Return the (x, y) coordinate for the center point of the cell that contains the specified text.  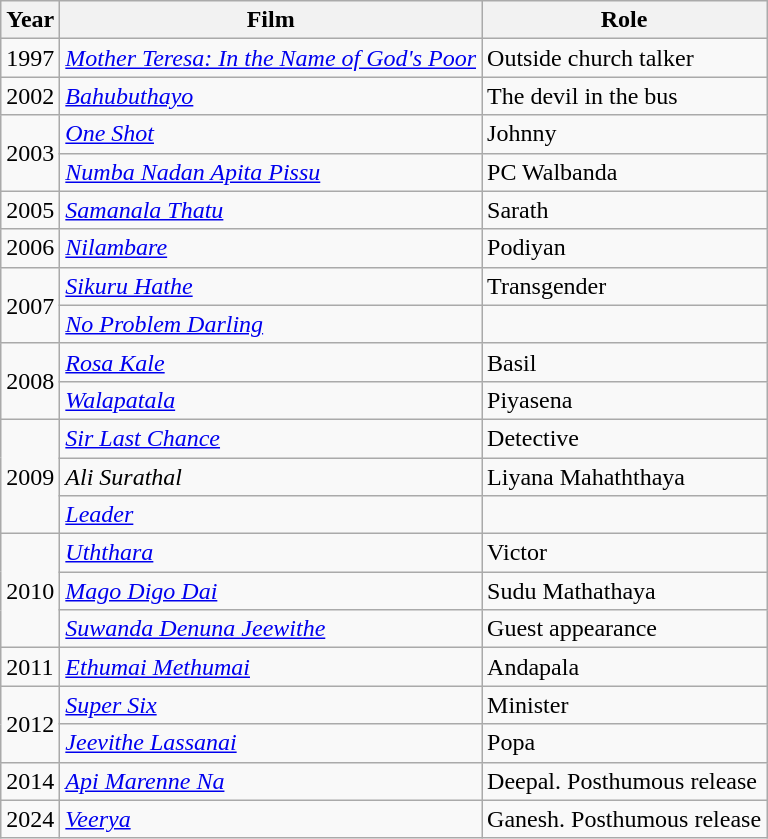
Super Six (271, 705)
Transgender (624, 286)
Popa (624, 743)
2008 (30, 381)
2011 (30, 667)
Basil (624, 362)
Liyana Mahaththaya (624, 477)
Uththara (271, 553)
1997 (30, 58)
Deepal. Posthumous release (624, 781)
2006 (30, 248)
Sikuru Hathe (271, 286)
Samanala Thatu (271, 210)
Api Marenne Na (271, 781)
Sudu Mathathaya (624, 591)
The devil in the bus (624, 96)
Rosa Kale (271, 362)
Sarath (624, 210)
Veerya (271, 819)
Detective (624, 438)
Jeevithe Lassanai (271, 743)
2014 (30, 781)
Andapala (624, 667)
Ganesh. Posthumous release (624, 819)
Podiyan (624, 248)
2012 (30, 724)
Year (30, 20)
No Problem Darling (271, 324)
Numba Nadan Apita Pissu (271, 172)
2024 (30, 819)
2003 (30, 153)
Minister (624, 705)
2005 (30, 210)
Bahubuthayo (271, 96)
Ali Surathal (271, 477)
Sir Last Chance (271, 438)
Nilambare (271, 248)
Leader (271, 515)
Victor (624, 553)
2002 (30, 96)
2009 (30, 476)
Johnny (624, 134)
Film (271, 20)
One Shot (271, 134)
Mother Teresa: In the Name of God's Poor (271, 58)
Guest appearance (624, 629)
Outside church talker (624, 58)
Piyasena (624, 400)
2010 (30, 591)
Mago Digo Dai (271, 591)
PC Walbanda (624, 172)
Walapatala (271, 400)
Ethumai Methumai (271, 667)
Suwanda Denuna Jeewithe (271, 629)
2007 (30, 305)
Role (624, 20)
